Extract the (X, Y) coordinate from the center of the cell holding the provided text.  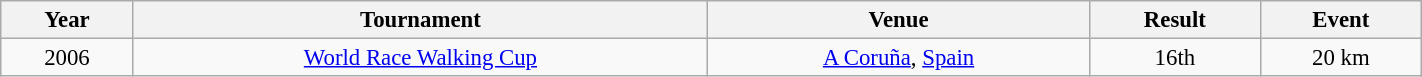
16th (1174, 58)
Venue (899, 20)
Event (1340, 20)
2006 (67, 58)
Tournament (420, 20)
Result (1174, 20)
Year (67, 20)
World Race Walking Cup (420, 58)
20 km (1340, 58)
A Coruña, Spain (899, 58)
